Identify which cell holds the provided text, then report its [x, y] central coordinate. 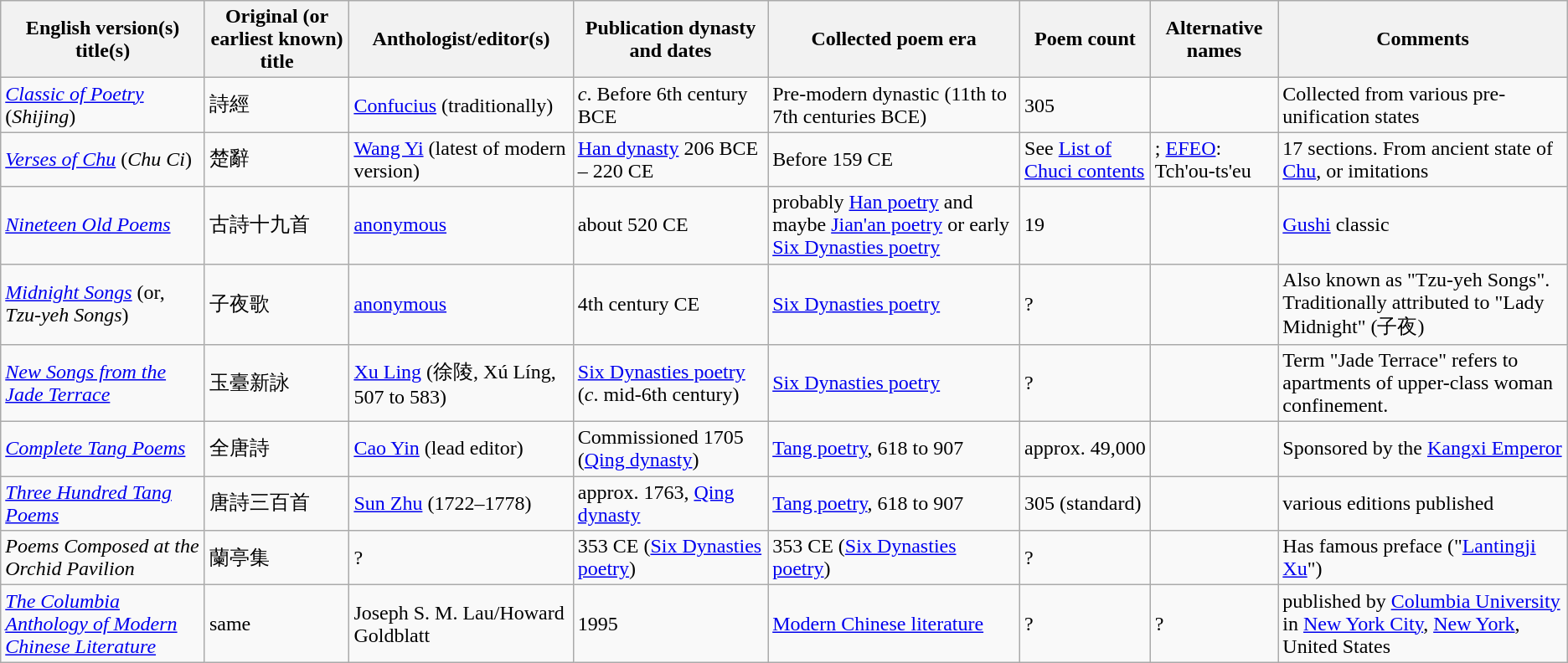
Before 159 CE [895, 159]
Also known as "Tzu-yeh Songs". Traditionally attributed to "Lady Midnight" (子夜) [1422, 305]
Alternative names [1215, 39]
Cao Yin (lead editor) [461, 449]
Nineteen Old Poems [103, 225]
Sun Zhu (1722–1778) [461, 504]
詩經 [276, 105]
See List of Chuci contents [1086, 159]
古詩十九首 [276, 225]
Verses of Chu (Chu Ci) [103, 159]
Complete Tang Poems [103, 449]
Wang Yi (latest of modern version) [461, 159]
New Songs from the Jade Terrace [103, 383]
Has famous preface ("Lantingji Xu") [1422, 558]
蘭亭集 [276, 558]
19 [1086, 225]
唐詩三百首 [276, 504]
approx. 49,000 [1086, 449]
various editions published [1422, 504]
published by Columbia University in New York City, New York, United States [1422, 624]
Midnight Songs (or, Tzu-yeh Songs) [103, 305]
Three Hundred Tang Poems [103, 504]
Poem count [1086, 39]
Anthologist/editor(s) [461, 39]
Gushi classic [1422, 225]
全唐詩 [276, 449]
Xu Ling (徐陵, Xú Líng, 507 to 583) [461, 383]
Publication dynasty and dates [670, 39]
English version(s) title(s) [103, 39]
probably Han poetry and maybe Jian'an poetry or early Six Dynasties poetry [895, 225]
Term "Jade Terrace" refers to apartments of upper-class woman confinement. [1422, 383]
Modern Chinese literature [895, 624]
Original (or earliest known) title [276, 39]
; EFEO: Tch'ou-ts'eu [1215, 159]
楚辭 [276, 159]
305 [1086, 105]
305 (standard) [1086, 504]
Poems Composed at the Orchid Pavilion [103, 558]
Comments [1422, 39]
Collected from various pre-unification states [1422, 105]
Confucius (traditionally) [461, 105]
Collected poem era [895, 39]
Commissioned 1705 (Qing dynasty) [670, 449]
1995 [670, 624]
17 sections. From ancient state of Chu, or imitations [1422, 159]
Pre-modern dynastic (11th to 7th centuries BCE) [895, 105]
Six Dynasties poetry (c. mid-6th century) [670, 383]
玉臺新詠 [276, 383]
Han dynasty 206 BCE – 220 CE [670, 159]
same [276, 624]
Classic of Poetry (Shijing) [103, 105]
approx. 1763, Qing dynasty [670, 504]
4th century CE [670, 305]
about 520 CE [670, 225]
c. Before 6th century BCE [670, 105]
子夜歌 [276, 305]
Sponsored by the Kangxi Emperor [1422, 449]
Joseph S. M. Lau/Howard Goldblatt [461, 624]
The Columbia Anthology of Modern Chinese Literature [103, 624]
